Find where the given text appears and provide that cell's center as [x, y] coordinate. 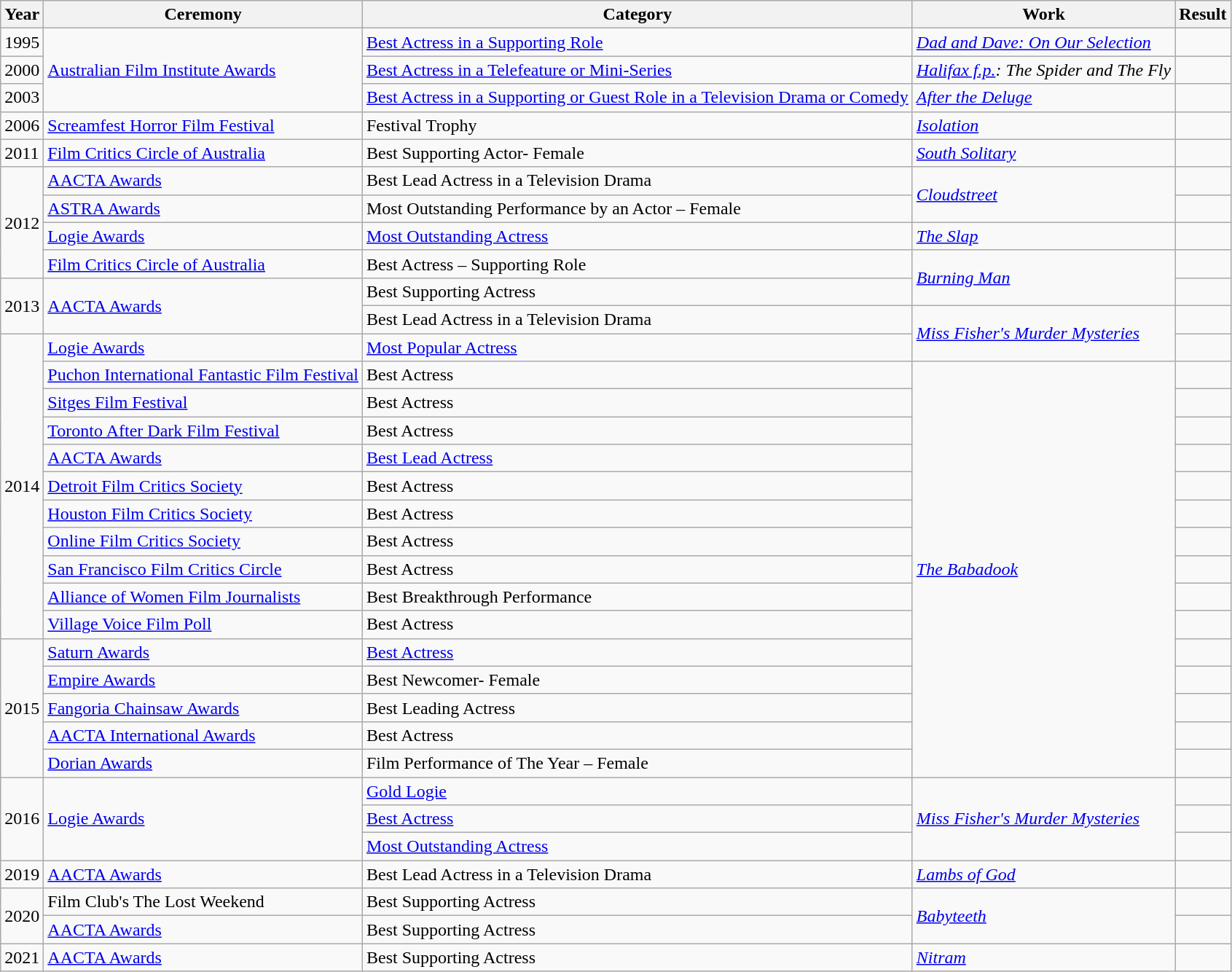
Best Supporting Actor- Female [637, 153]
Village Voice Film Poll [203, 624]
Dorian Awards [203, 763]
2003 [22, 98]
Most Outstanding Performance by an Actor – Female [637, 208]
Alliance of Women Film Journalists [203, 597]
San Francisco Film Critics Circle [203, 569]
Puchon International Fantastic Film Festival [203, 375]
Best Breakthrough Performance [637, 597]
Festival Trophy [637, 125]
Best Lead Actress [637, 458]
Detroit Film Critics Society [203, 486]
2019 [22, 874]
Ceremony [203, 15]
Halifax f.p.: The Spider and The Fly [1043, 70]
2021 [22, 957]
The Babadook [1043, 570]
Burning Man [1043, 278]
Best Actress in a Telefeature or Mini-Series [637, 70]
Film Club's The Lost Weekend [203, 902]
2014 [22, 487]
2012 [22, 222]
Year [22, 15]
Screamfest Horror Film Festival [203, 125]
Nitram [1043, 957]
Lambs of God [1043, 874]
Sitges Film Festival [203, 403]
Saturn Awards [203, 652]
Best Actress in a Supporting or Guest Role in a Television Drama or Comedy [637, 98]
Category [637, 15]
After the Deluge [1043, 98]
2020 [22, 916]
Fangoria Chainsaw Awards [203, 708]
AACTA International Awards [203, 735]
Result [1203, 15]
1995 [22, 42]
Isolation [1043, 125]
Most Popular Actress [637, 348]
Houston Film Critics Society [203, 514]
2013 [22, 305]
2006 [22, 125]
South Solitary [1043, 153]
Best Leading Actress [637, 708]
Toronto After Dark Film Festival [203, 431]
2000 [22, 70]
Best Actress – Supporting Role [637, 264]
Work [1043, 15]
Film Performance of The Year – Female [637, 763]
Dad and Dave: On Our Selection [1043, 42]
Empire Awards [203, 680]
Australian Film Institute Awards [203, 70]
ASTRA Awards [203, 208]
Best Newcomer- Female [637, 680]
Babyteeth [1043, 916]
Gold Logie [637, 791]
The Slap [1043, 236]
2016 [22, 818]
Cloudstreet [1043, 195]
Online Film Critics Society [203, 541]
2011 [22, 153]
Best Actress in a Supporting Role [637, 42]
2015 [22, 708]
